Scan for the cell matching the given text and deliver its [x, y] coordinate at center. 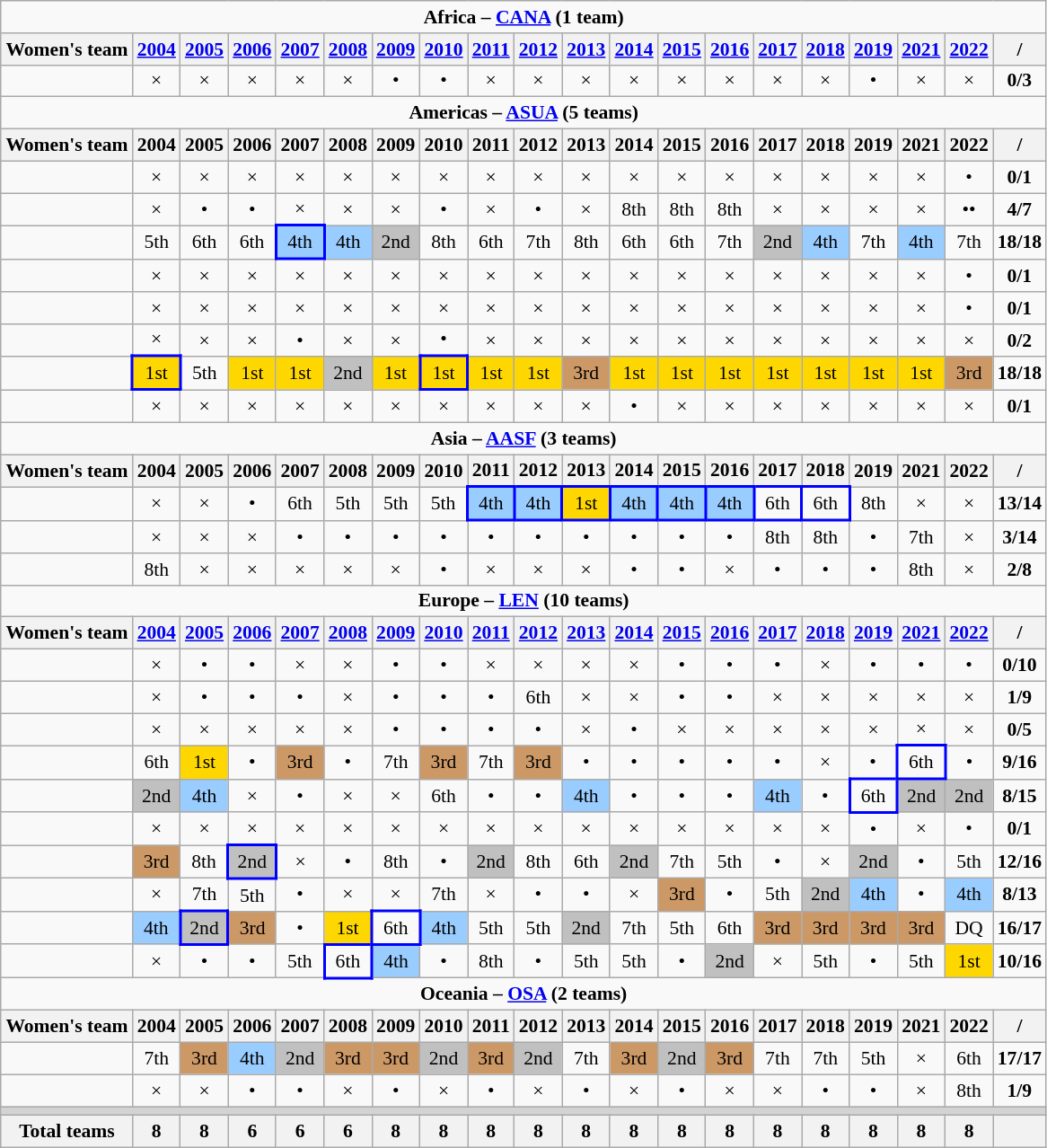
10/16 [1020, 961]
2/8 [1020, 570]
Oceania – OSA (2 teams) [523, 994]
0/2 [1020, 340]
DQ [968, 927]
16/17 [1020, 927]
Total teams [66, 1132]
9/16 [1020, 762]
Africa – CANA (1 team) [523, 17]
8/13 [1020, 895]
0/3 [1020, 81]
0/5 [1020, 729]
Europe – LEN (10 teams) [523, 601]
13/14 [1020, 503]
17/17 [1020, 1059]
•• [968, 209]
4/7 [1020, 209]
12/16 [1020, 862]
0/10 [1020, 666]
8/15 [1020, 796]
Americas – ASUA (5 teams) [523, 113]
Asia – AASF (3 teams) [523, 438]
3/14 [1020, 536]
